Detect which cell encompasses the target text, then output its (X, Y) center coordinate. 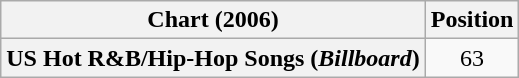
Position (472, 20)
Chart (2006) (213, 20)
US Hot R&B/Hip-Hop Songs (Billboard) (213, 58)
63 (472, 58)
